Find where the given text appears and provide that cell's center as [x, y] coordinate. 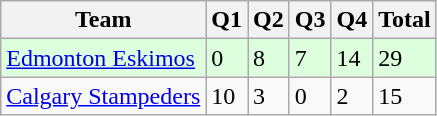
29 [405, 58]
15 [405, 96]
3 [269, 96]
10 [227, 96]
Team [104, 20]
8 [269, 58]
14 [352, 58]
7 [310, 58]
Q1 [227, 20]
2 [352, 96]
Calgary Stampeders [104, 96]
Total [405, 20]
Edmonton Eskimos [104, 58]
Q3 [310, 20]
Q4 [352, 20]
Q2 [269, 20]
